For the text-containing cell, return its midpoint in [x, y] coordinate format. 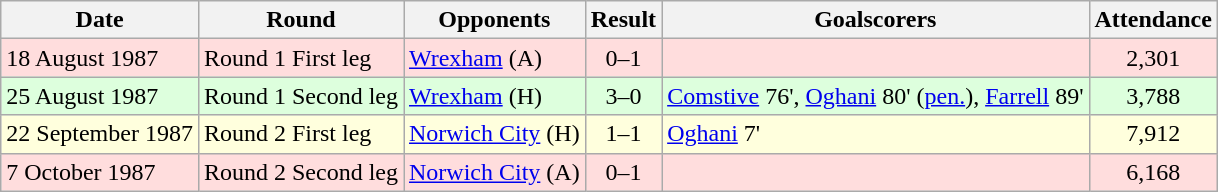
Goalscorers [876, 20]
Comstive 76', Oghani 80' (pen.), Farrell 89' [876, 96]
3–0 [623, 96]
3,788 [1153, 96]
Norwich City (A) [495, 172]
2,301 [1153, 58]
Round 2 First leg [300, 134]
22 September 1987 [100, 134]
Opponents [495, 20]
Wrexham (H) [495, 96]
Round 2 Second leg [300, 172]
Result [623, 20]
Round [300, 20]
Attendance [1153, 20]
6,168 [1153, 172]
Round 1 First leg [300, 58]
Round 1 Second leg [300, 96]
1–1 [623, 134]
7 October 1987 [100, 172]
18 August 1987 [100, 58]
25 August 1987 [100, 96]
Oghani 7' [876, 134]
7,912 [1153, 134]
Norwich City (H) [495, 134]
Date [100, 20]
Wrexham (A) [495, 58]
